Identify which cell holds the provided text, then report its [x, y] central coordinate. 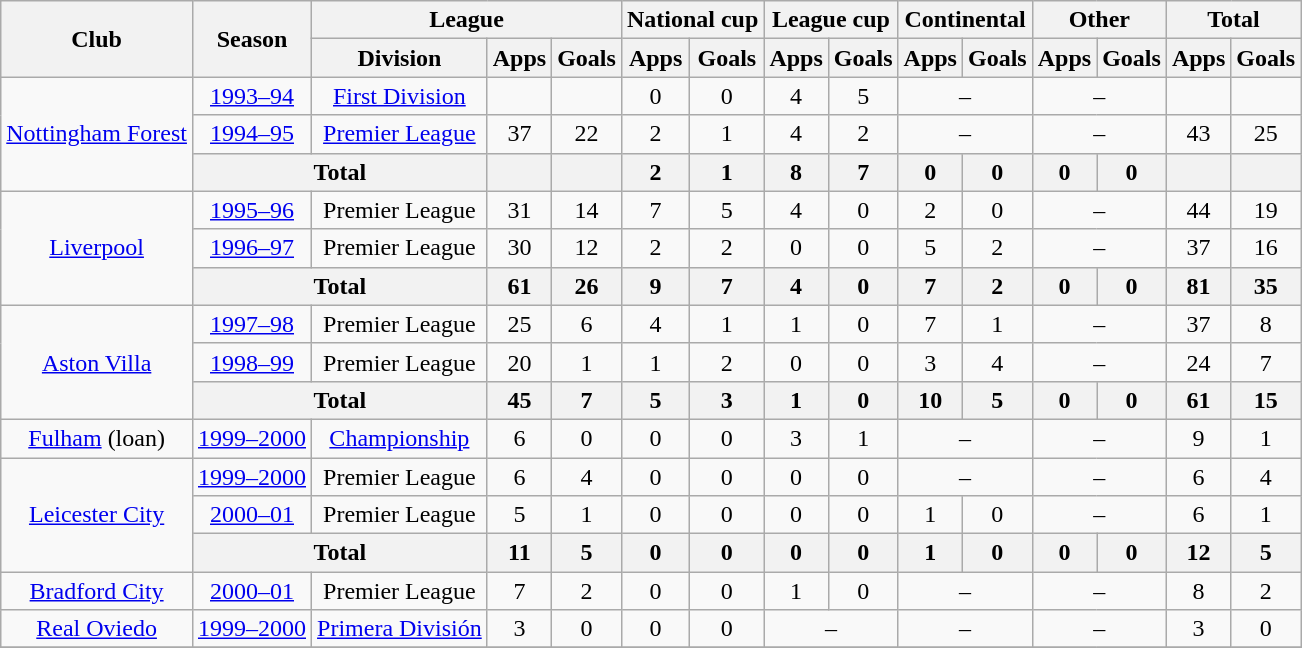
20 [519, 362]
11 [519, 553]
14 [587, 210]
45 [519, 400]
22 [587, 134]
Primera División [400, 629]
15 [1266, 400]
Real Oviedo [97, 629]
Fulham (loan) [97, 438]
31 [519, 210]
1993–94 [252, 96]
44 [1198, 210]
Other [1099, 20]
Championship [400, 438]
1998–99 [252, 362]
Club [97, 39]
1997–98 [252, 324]
Liverpool [97, 248]
26 [587, 286]
Bradford City [97, 591]
81 [1198, 286]
30 [519, 248]
24 [1198, 362]
First Division [400, 96]
Continental [965, 20]
43 [1198, 134]
Aston Villa [97, 362]
35 [1266, 286]
League cup [831, 20]
1996–97 [252, 248]
19 [1266, 210]
League [467, 20]
Nottingham Forest [97, 134]
1995–96 [252, 210]
Season [252, 39]
Leicester City [97, 515]
1994–95 [252, 134]
16 [1266, 248]
National cup [692, 20]
Division [400, 58]
10 [930, 400]
